Locate the cell with the specified text and output its (x, y) center coordinate. 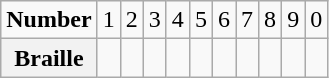
6 (224, 20)
9 (294, 20)
5 (200, 20)
1 (108, 20)
4 (178, 20)
8 (270, 20)
2 (132, 20)
Number (49, 20)
3 (154, 20)
0 (316, 20)
7 (248, 20)
Braille (49, 58)
